Capture the cell that displays the provided text and extract its (X, Y) central coordinate. 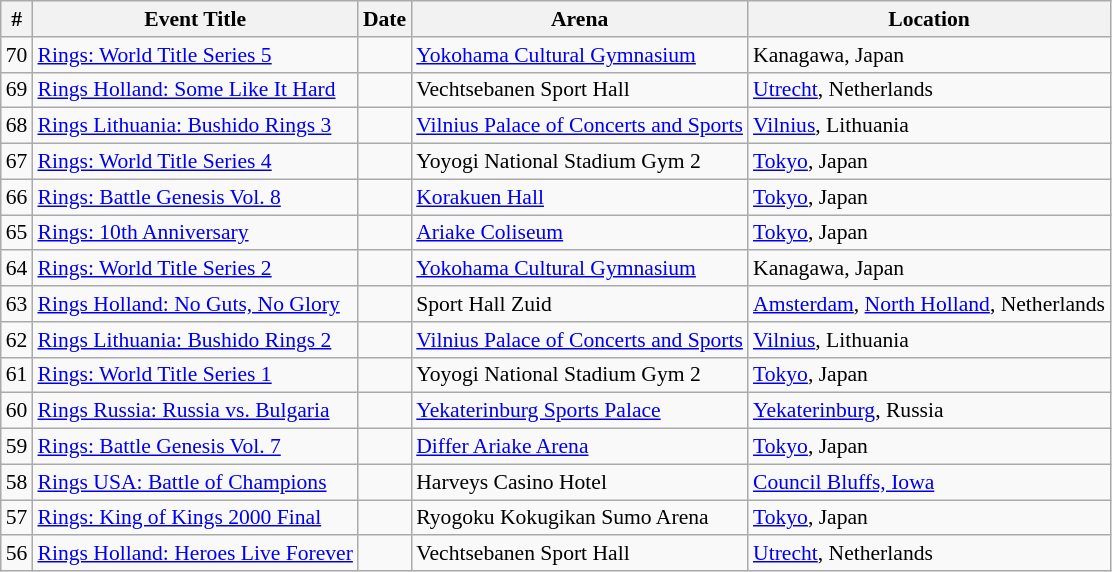
64 (17, 269)
57 (17, 518)
68 (17, 126)
56 (17, 554)
61 (17, 375)
Location (929, 19)
Ariake Coliseum (580, 233)
Date (384, 19)
Rings: Battle Genesis Vol. 8 (194, 197)
Rings Holland: Some Like It Hard (194, 90)
65 (17, 233)
59 (17, 447)
Amsterdam, North Holland, Netherlands (929, 304)
Rings: World Title Series 4 (194, 162)
Rings: World Title Series 2 (194, 269)
Rings Lithuania: Bushido Rings 2 (194, 340)
63 (17, 304)
Korakuen Hall (580, 197)
Rings Holland: No Guts, No Glory (194, 304)
70 (17, 55)
Rings Lithuania: Bushido Rings 3 (194, 126)
Differ Ariake Arena (580, 447)
Rings: King of Kings 2000 Final (194, 518)
67 (17, 162)
Harveys Casino Hotel (580, 482)
Rings USA: Battle of Champions (194, 482)
Rings: World Title Series 5 (194, 55)
60 (17, 411)
Rings Holland: Heroes Live Forever (194, 554)
Event Title (194, 19)
66 (17, 197)
# (17, 19)
Yekaterinburg, Russia (929, 411)
Rings Russia: Russia vs. Bulgaria (194, 411)
Rings: Battle Genesis Vol. 7 (194, 447)
Rings: 10th Anniversary (194, 233)
Rings: World Title Series 1 (194, 375)
Ryogoku Kokugikan Sumo Arena (580, 518)
Sport Hall Zuid (580, 304)
58 (17, 482)
62 (17, 340)
69 (17, 90)
Council Bluffs, Iowa (929, 482)
Arena (580, 19)
Yekaterinburg Sports Palace (580, 411)
